Capture the cell that displays the provided text and extract its [x, y] central coordinate. 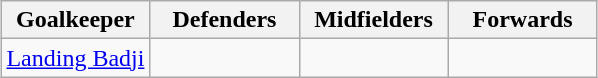
Goalkeeper [76, 20]
Forwards [522, 20]
Midfielders [374, 20]
Defenders [224, 20]
Landing Badji [76, 58]
